Return the (x, y) coordinate for the center point of the cell that contains the specified text.  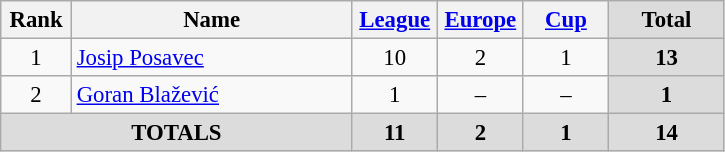
Cup (566, 20)
League (395, 20)
Total (667, 20)
11 (395, 133)
TOTALS (176, 133)
Josip Posavec (212, 58)
Goran Blažević (212, 95)
13 (667, 58)
10 (395, 58)
14 (667, 133)
Rank (36, 20)
Europe (481, 20)
Name (212, 20)
